Locate the cell with the specified text and output its [x, y] center coordinate. 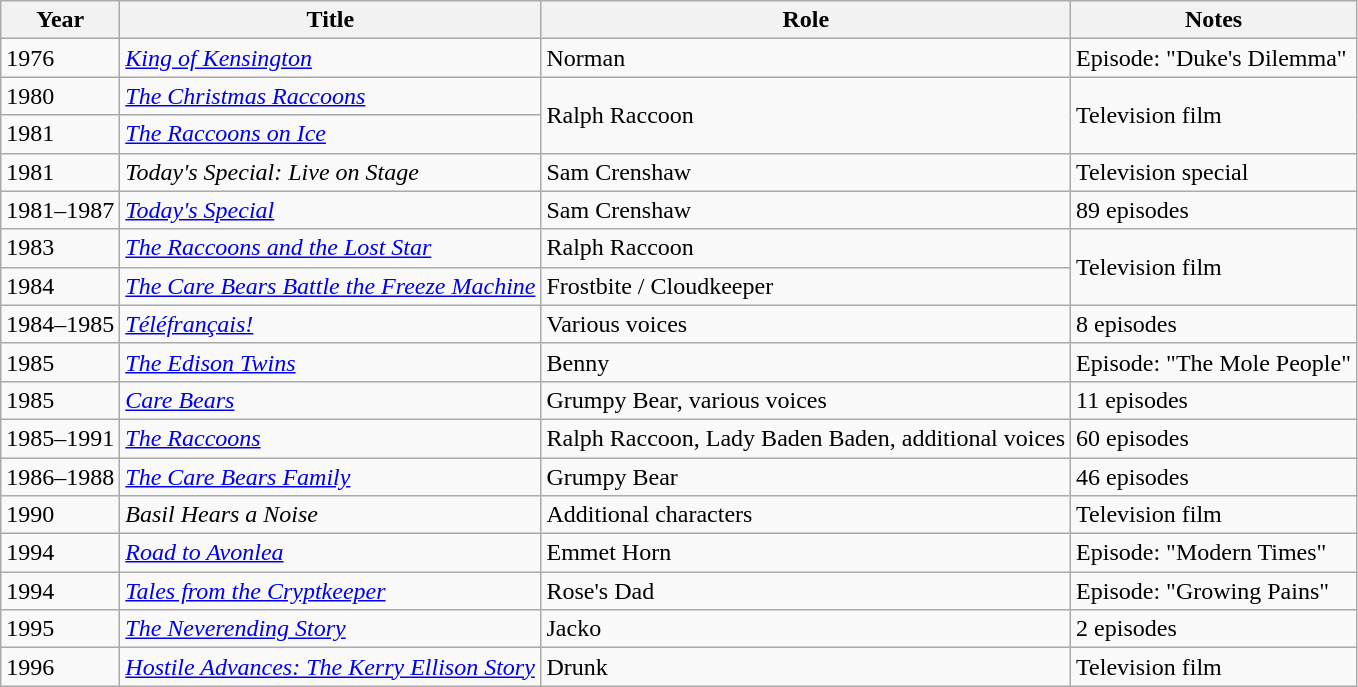
Today's Special: Live on Stage [330, 172]
Grumpy Bear [806, 477]
Téléfrançais! [330, 324]
Title [330, 20]
1990 [60, 515]
Today's Special [330, 210]
Emmet Horn [806, 553]
Episode: "Duke's Dilemma" [1214, 58]
The Raccoons on Ice [330, 134]
46 episodes [1214, 477]
Jacko [806, 629]
The Edison Twins [330, 362]
The Raccoons [330, 438]
The Care Bears Family [330, 477]
8 episodes [1214, 324]
Episode: "Growing Pains" [1214, 591]
Care Bears [330, 400]
Basil Hears a Noise [330, 515]
11 episodes [1214, 400]
1981–1987 [60, 210]
King of Kensington [330, 58]
Additional characters [806, 515]
The Neverending Story [330, 629]
1980 [60, 96]
The Care Bears Battle the Freeze Machine [330, 286]
1984 [60, 286]
2 episodes [1214, 629]
The Christmas Raccoons [330, 96]
1983 [60, 248]
Road to Avonlea [330, 553]
1985–1991 [60, 438]
Tales from the Cryptkeeper [330, 591]
Rose's Dad [806, 591]
1996 [60, 667]
Television special [1214, 172]
Role [806, 20]
Hostile Advances: The Kerry Ellison Story [330, 667]
89 episodes [1214, 210]
Ralph Raccoon, Lady Baden Baden, additional voices [806, 438]
1984–1985 [60, 324]
Episode: "The Mole People" [1214, 362]
Episode: "Modern Times" [1214, 553]
1976 [60, 58]
Various voices [806, 324]
The Raccoons and the Lost Star [330, 248]
Grumpy Bear, various voices [806, 400]
1986–1988 [60, 477]
Year [60, 20]
Frostbite / Cloudkeeper [806, 286]
1995 [60, 629]
Norman [806, 58]
Notes [1214, 20]
Benny [806, 362]
60 episodes [1214, 438]
Drunk [806, 667]
